From the cell containing the given text, extract its center point as [x, y] coordinate. 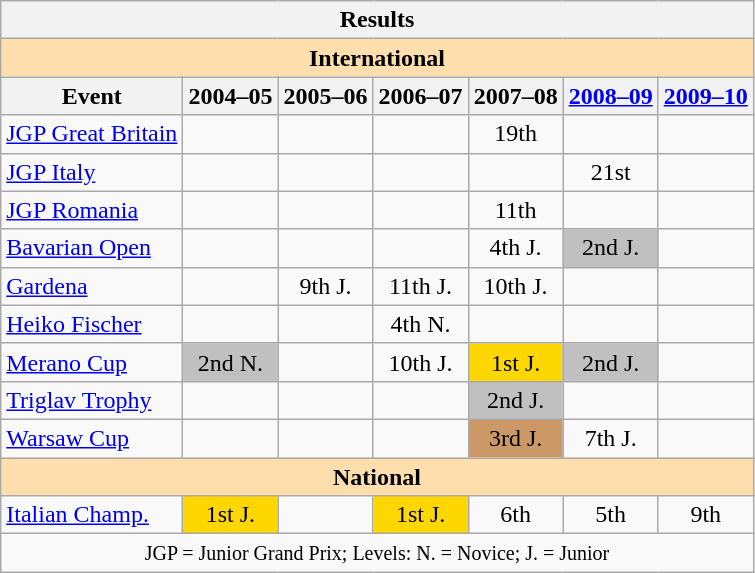
7th J. [610, 438]
Gardena [92, 286]
9th [706, 515]
4th N. [420, 324]
2008–09 [610, 96]
JGP Great Britain [92, 134]
JGP Italy [92, 172]
19th [516, 134]
JGP Romania [92, 210]
Results [378, 20]
21st [610, 172]
11th J. [420, 286]
Merano Cup [92, 362]
Italian Champ. [92, 515]
2006–07 [420, 96]
9th J. [326, 286]
Event [92, 96]
Heiko Fischer [92, 324]
5th [610, 515]
Bavarian Open [92, 248]
National [378, 477]
JGP = Junior Grand Prix; Levels: N. = Novice; J. = Junior [378, 553]
International [378, 58]
Warsaw Cup [92, 438]
2009–10 [706, 96]
2007–08 [516, 96]
11th [516, 210]
2004–05 [230, 96]
2nd N. [230, 362]
2005–06 [326, 96]
4th J. [516, 248]
6th [516, 515]
Triglav Trophy [92, 400]
3rd J. [516, 438]
